Locate the cell with the specified text and output its (x, y) center coordinate. 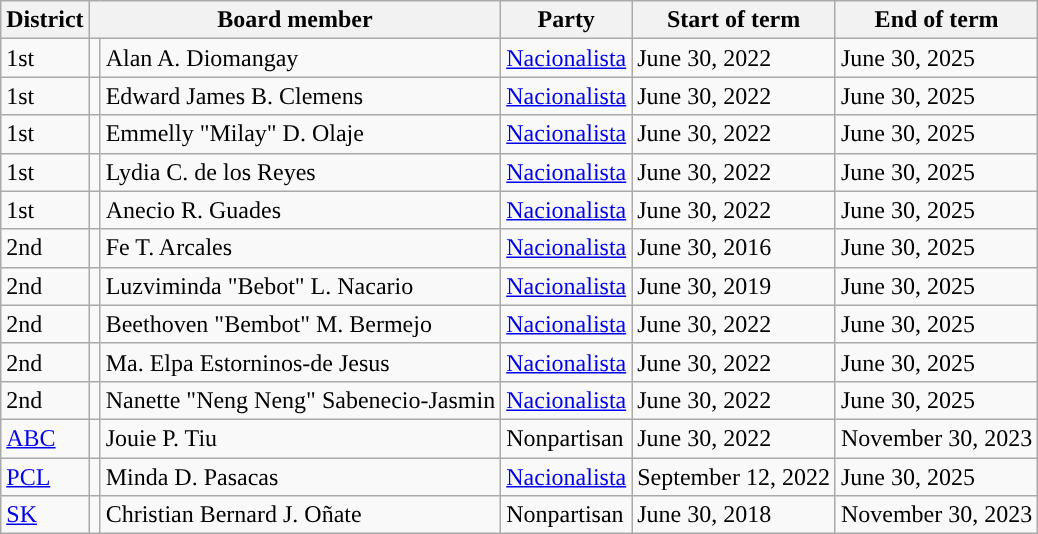
Ma. Elpa Estorninos-de Jesus (300, 362)
ABC (45, 438)
Anecio R. Guades (300, 210)
Party (566, 20)
Lydia C. de los Reyes (300, 172)
June 30, 2016 (734, 248)
SK (45, 515)
Edward James B. Clemens (300, 96)
Fe T. Arcales (300, 248)
Beethoven "Bembot" M. Bermejo (300, 324)
End of term (936, 20)
Minda D. Pasacas (300, 477)
District (45, 20)
Start of term (734, 20)
Emmelly "Milay" D. Olaje (300, 134)
June 30, 2018 (734, 515)
PCL (45, 477)
Christian Bernard J. Oñate (300, 515)
Alan A. Diomangay (300, 58)
Nanette "Neng Neng" Sabenecio-Jasmin (300, 400)
September 12, 2022 (734, 477)
Luzviminda "Bebot" L. Nacario (300, 286)
Jouie P. Tiu (300, 438)
June 30, 2019 (734, 286)
Board member (295, 20)
